Capture the cell that displays the provided text and extract its (X, Y) central coordinate. 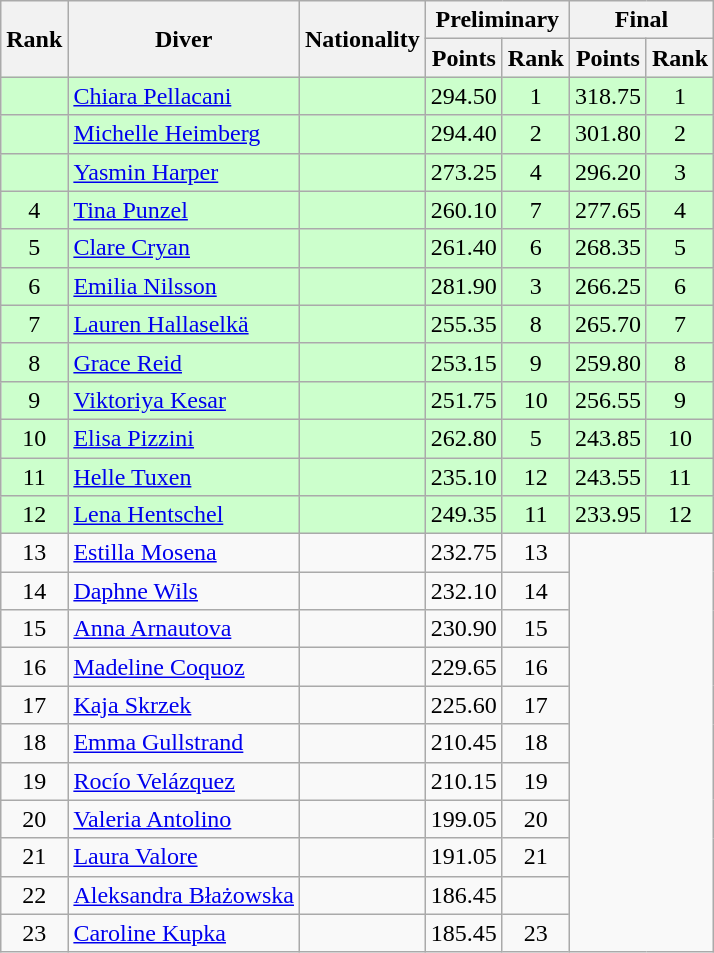
191.05 (464, 857)
243.55 (608, 477)
Viktoriya Kesar (184, 400)
Caroline Kupka (184, 933)
229.65 (464, 667)
232.10 (464, 591)
Madeline Coquoz (184, 667)
273.25 (464, 172)
262.80 (464, 438)
Michelle Heimberg (184, 134)
Nationality (363, 39)
Clare Cryan (184, 248)
249.35 (464, 515)
Emilia Nilsson (184, 286)
Anna Arnautova (184, 629)
Tina Punzel (184, 210)
Estilla Mosena (184, 553)
Valeria Antolino (184, 819)
Daphne Wils (184, 591)
Final (641, 20)
253.15 (464, 362)
301.80 (608, 134)
210.45 (464, 743)
277.65 (608, 210)
318.75 (608, 96)
294.50 (464, 96)
Emma Gullstrand (184, 743)
Rocío Velázquez (184, 781)
Lena Hentschel (184, 515)
210.15 (464, 781)
185.45 (464, 933)
243.85 (608, 438)
281.90 (464, 286)
261.40 (464, 248)
251.75 (464, 400)
Kaja Skrzek (184, 705)
260.10 (464, 210)
Elisa Pizzini (184, 438)
186.45 (464, 895)
Chiara Pellacani (184, 96)
266.25 (608, 286)
232.75 (464, 553)
Preliminary (497, 20)
235.10 (464, 477)
233.95 (608, 515)
255.35 (464, 324)
Helle Tuxen (184, 477)
Lauren Hallaselkä (184, 324)
Diver (184, 39)
Yasmin Harper (184, 172)
Aleksandra Błażowska (184, 895)
22 (34, 895)
225.60 (464, 705)
Grace Reid (184, 362)
256.55 (608, 400)
268.35 (608, 248)
294.40 (464, 134)
230.90 (464, 629)
296.20 (608, 172)
265.70 (608, 324)
259.80 (608, 362)
Laura Valore (184, 857)
199.05 (464, 819)
